Provide the [x, y] coordinate of the cell's center where the given text is located.  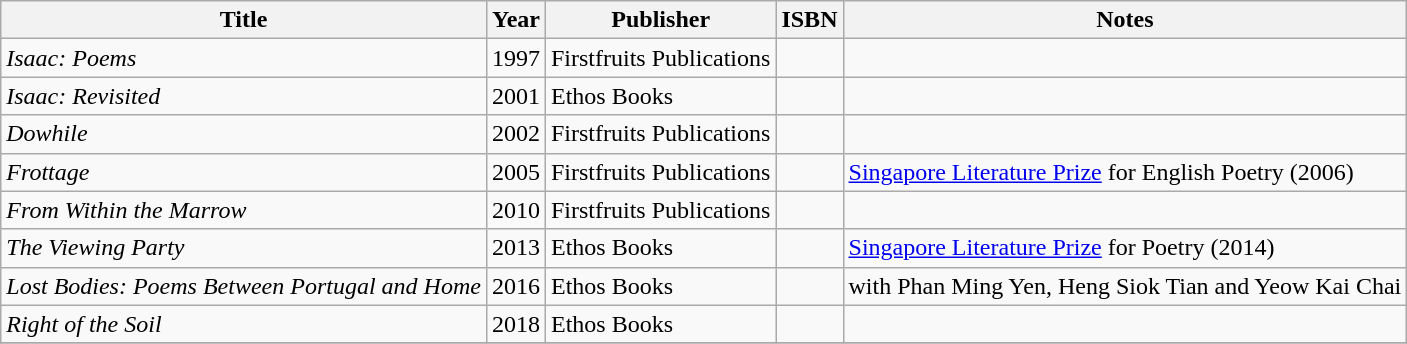
Dowhile [244, 134]
2002 [516, 134]
ISBN [810, 20]
Singapore Literature Prize for Poetry (2014) [1125, 248]
1997 [516, 58]
2001 [516, 96]
The Viewing Party [244, 248]
Year [516, 20]
Title [244, 20]
Singapore Literature Prize for English Poetry (2006) [1125, 172]
Lost Bodies: Poems Between Portugal and Home [244, 286]
2018 [516, 324]
2016 [516, 286]
2010 [516, 210]
2005 [516, 172]
Isaac: Poems [244, 58]
Isaac: Revisited [244, 96]
with Phan Ming Yen, Heng Siok Tian and Yeow Kai Chai [1125, 286]
Publisher [660, 20]
2013 [516, 248]
Right of the Soil [244, 324]
From Within the Marrow [244, 210]
Notes [1125, 20]
Frottage [244, 172]
